Return the (x, y) coordinate for the center point of the cell that contains the specified text.  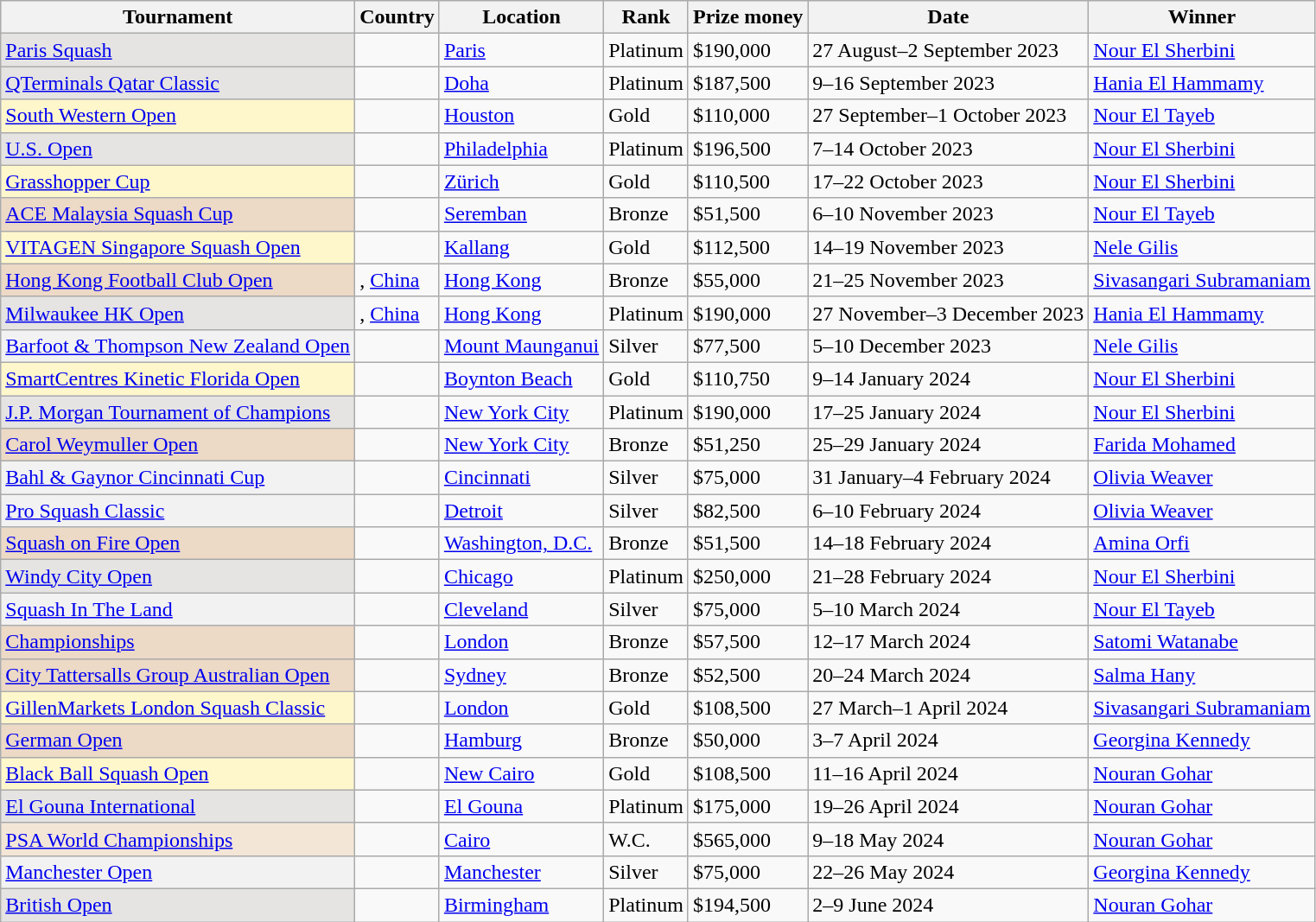
9–18 May 2024 (949, 839)
$175,000 (747, 806)
Philadelphia (521, 149)
Squash In The Land (178, 609)
5–10 December 2023 (949, 346)
Black Ball Squash Open (178, 773)
Doha (521, 83)
Cleveland (521, 609)
$187,500 (747, 83)
German Open (178, 741)
$52,500 (747, 675)
20–24 March 2024 (949, 675)
Manchester (521, 872)
J.P. Morgan Tournament of Champions (178, 412)
Birmingham (521, 905)
Mount Maunganui (521, 346)
$194,500 (747, 905)
Chicago (521, 576)
Hamburg (521, 741)
$112,500 (747, 247)
GillenMarkets London Squash Classic (178, 708)
$565,000 (747, 839)
3–7 April 2024 (949, 741)
British Open (178, 905)
U.S. Open (178, 149)
19–26 April 2024 (949, 806)
12–17 March 2024 (949, 642)
17–25 January 2024 (949, 412)
$82,500 (747, 511)
Bahl & Gaynor Cincinnati Cup (178, 478)
$110,000 (747, 116)
$110,750 (747, 378)
Grasshopper Cup (178, 181)
14–19 November 2023 (949, 247)
14–18 February 2024 (949, 544)
11–16 April 2024 (949, 773)
2–9 June 2024 (949, 905)
Championships (178, 642)
Squash on Fire Open (178, 544)
Cincinnati (521, 478)
South Western Open (178, 116)
Carol Weymuller Open (178, 445)
$196,500 (747, 149)
Seremban (521, 214)
9–14 January 2024 (949, 378)
Paris (521, 50)
QTerminals Qatar Classic (178, 83)
Windy City Open (178, 576)
Cairo (521, 839)
Kallang (521, 247)
$51,250 (747, 445)
ACE Malaysia Squash Cup (178, 214)
El Gouna International (178, 806)
Country (397, 17)
Date (949, 17)
27 March–1 April 2024 (949, 708)
Hong Kong Football Club Open (178, 280)
21–25 November 2023 (949, 280)
Prize money (747, 17)
New Cairo (521, 773)
Paris Squash (178, 50)
W.C. (646, 839)
22–26 May 2024 (949, 872)
7–14 October 2023 (949, 149)
Houston (521, 116)
6–10 February 2024 (949, 511)
Amina Orfi (1202, 544)
31 January–4 February 2024 (949, 478)
City Tattersalls Group Australian Open (178, 675)
27 September–1 October 2023 (949, 116)
Sydney (521, 675)
Satomi Watanabe (1202, 642)
9–16 September 2023 (949, 83)
21–28 February 2024 (949, 576)
SmartCentres Kinetic Florida Open (178, 378)
$57,500 (747, 642)
Pro Squash Classic (178, 511)
Salma Hany (1202, 675)
Location (521, 17)
$77,500 (747, 346)
Boynton Beach (521, 378)
Milwaukee HK Open (178, 313)
VITAGEN Singapore Squash Open (178, 247)
Rank (646, 17)
Washington, D.C. (521, 544)
$110,500 (747, 181)
25–29 January 2024 (949, 445)
PSA World Championships (178, 839)
Manchester Open (178, 872)
Winner (1202, 17)
$50,000 (747, 741)
$250,000 (747, 576)
$55,000 (747, 280)
Tournament (178, 17)
17–22 October 2023 (949, 181)
El Gouna (521, 806)
27 August–2 September 2023 (949, 50)
Zürich (521, 181)
5–10 March 2024 (949, 609)
27 November–3 December 2023 (949, 313)
Farida Mohamed (1202, 445)
6–10 November 2023 (949, 214)
Detroit (521, 511)
Barfoot & Thompson New Zealand Open (178, 346)
